Find where the given text appears and provide that cell's center as [X, Y] coordinate. 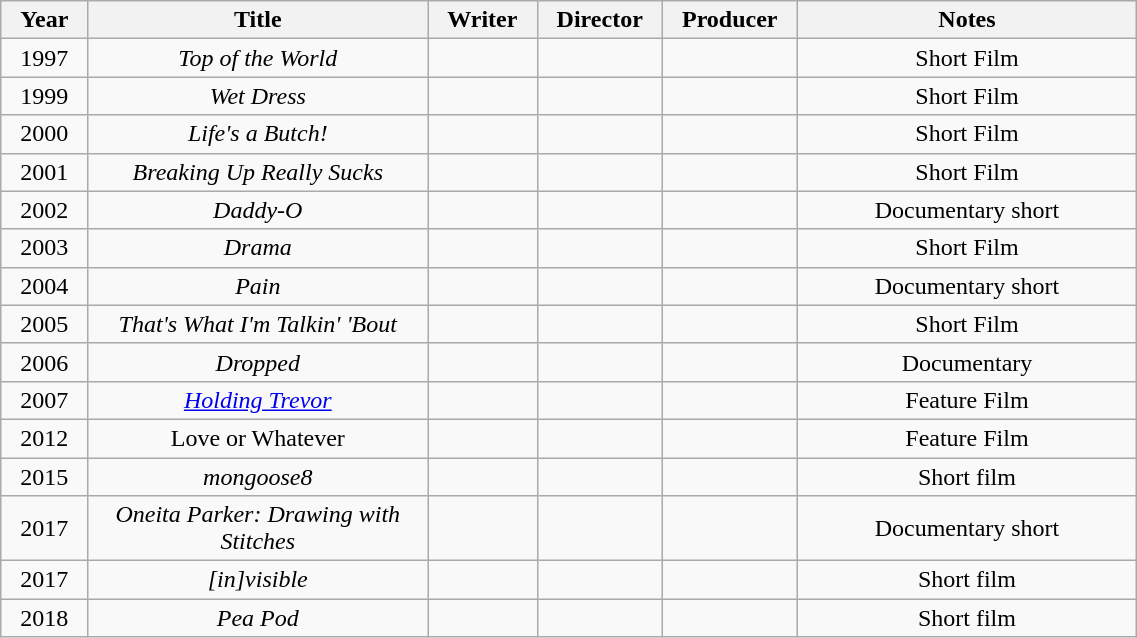
Documentary [967, 362]
2002 [44, 210]
mongoose8 [258, 477]
2015 [44, 477]
That's What I'm Talkin' 'Bout [258, 324]
2006 [44, 362]
Top of the World [258, 58]
Notes [967, 20]
2004 [44, 286]
[in]visible [258, 580]
2018 [44, 618]
Director [600, 20]
Writer [482, 20]
2003 [44, 248]
1999 [44, 96]
Daddy-O [258, 210]
Pain [258, 286]
Oneita Parker: Drawing with Stitches [258, 528]
Breaking Up Really Sucks [258, 172]
Wet Dress [258, 96]
Year [44, 20]
2007 [44, 400]
2005 [44, 324]
2012 [44, 438]
Pea Pod [258, 618]
Life's a Butch! [258, 134]
Dropped [258, 362]
Love or Whatever [258, 438]
Producer [730, 20]
Title [258, 20]
1997 [44, 58]
2001 [44, 172]
2000 [44, 134]
Holding Trevor [258, 400]
Drama [258, 248]
